Scan for the cell matching the given text and deliver its [X, Y] coordinate at center. 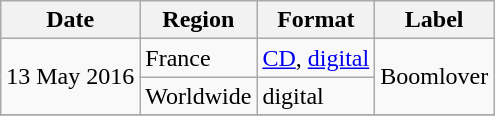
CD, digital [316, 58]
Label [434, 20]
Boomlover [434, 77]
France [198, 58]
Region [198, 20]
Worldwide [198, 96]
digital [316, 96]
Date [70, 20]
Format [316, 20]
13 May 2016 [70, 77]
